Return [x, y] of the center of cell containing provided text 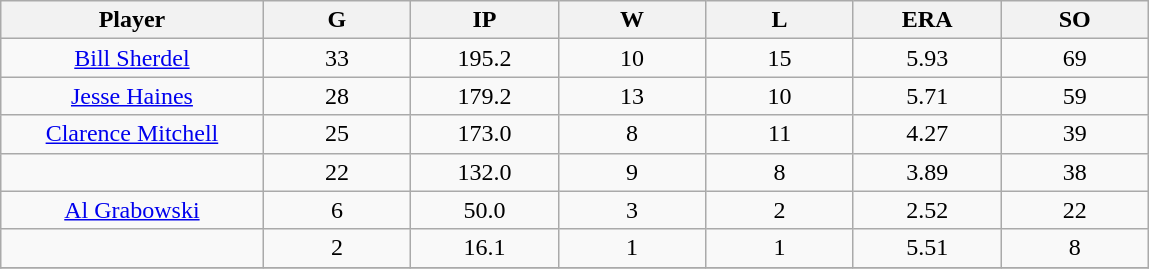
Bill Sherdel [132, 58]
15 [780, 58]
Jesse Haines [132, 96]
W [632, 20]
2.52 [927, 210]
38 [1075, 172]
Al Grabowski [132, 210]
179.2 [485, 96]
5.71 [927, 96]
5.51 [927, 248]
ERA [927, 20]
9 [632, 172]
25 [337, 134]
G [337, 20]
132.0 [485, 172]
3.89 [927, 172]
50.0 [485, 210]
3 [632, 210]
173.0 [485, 134]
L [780, 20]
5.93 [927, 58]
28 [337, 96]
59 [1075, 96]
39 [1075, 134]
33 [337, 58]
69 [1075, 58]
IP [485, 20]
6 [337, 210]
13 [632, 96]
195.2 [485, 58]
Player [132, 20]
SO [1075, 20]
11 [780, 134]
Clarence Mitchell [132, 134]
4.27 [927, 134]
16.1 [485, 248]
